Capture the cell that displays the provided text and extract its [X, Y] central coordinate. 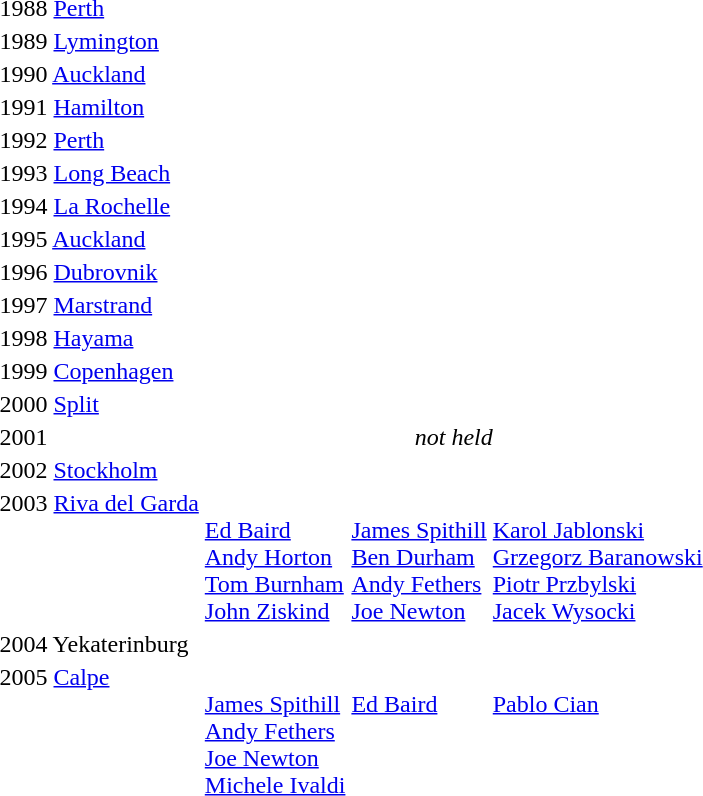
James SpithillBen DurhamAndy FethersJoe Newton [419, 557]
Ed BairdAndy HortonTom BurnhamJohn Ziskind [275, 557]
